Capture the cell that displays the provided text and extract its (x, y) central coordinate. 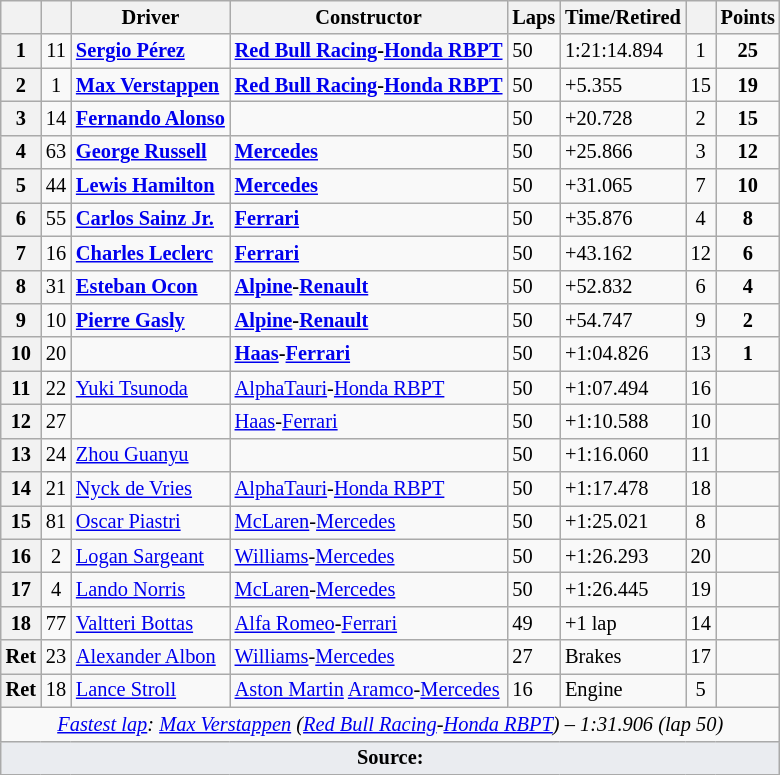
Zhou Guanyu (150, 455)
+1 lap (623, 623)
Alexander Albon (150, 657)
Esteban Ocon (150, 287)
Lance Stroll (150, 690)
Max Verstappen (150, 85)
+1:26.445 (623, 589)
+20.728 (623, 118)
+5.355 (623, 85)
81 (56, 522)
+52.832 (623, 287)
+25.866 (623, 152)
Lando Norris (150, 589)
Points (748, 17)
Alfa Romeo-Ferrari (369, 623)
25 (748, 51)
24 (56, 455)
+43.162 (623, 253)
Fernando Alonso (150, 118)
Lewis Hamilton (150, 186)
Source: (390, 758)
Oscar Piastri (150, 522)
+1:26.293 (623, 556)
Yuki Tsunoda (150, 388)
Nyck de Vries (150, 489)
Constructor (369, 17)
77 (56, 623)
Logan Sargeant (150, 556)
Time/Retired (623, 17)
+1:17.478 (623, 489)
23 (56, 657)
1:21:14.894 (623, 51)
31 (56, 287)
44 (56, 186)
Pierre Gasly (150, 320)
+31.065 (623, 186)
Charles Leclerc (150, 253)
Sergio Pérez (150, 51)
+1:16.060 (623, 455)
+54.747 (623, 320)
22 (56, 388)
49 (534, 623)
+1:25.021 (623, 522)
+35.876 (623, 219)
+1:04.826 (623, 354)
+1:10.588 (623, 421)
Laps (534, 17)
Brakes (623, 657)
Carlos Sainz Jr. (150, 219)
+1:07.494 (623, 388)
Aston Martin Aramco-Mercedes (369, 690)
21 (56, 489)
63 (56, 152)
Valtteri Bottas (150, 623)
Engine (623, 690)
Driver (150, 17)
George Russell (150, 152)
Fastest lap: Max Verstappen (Red Bull Racing-Honda RBPT) – 1:31.906 (lap 50) (390, 724)
55 (56, 219)
